Determine the (x, y) coordinate at the center of the cell enclosing the given text.  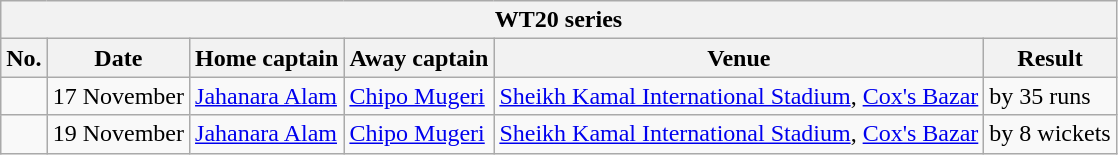
WT20 series (558, 20)
by 35 runs (1050, 96)
Away captain (419, 58)
Date (118, 58)
19 November (118, 134)
Result (1050, 58)
Home captain (267, 58)
No. (24, 58)
Venue (739, 58)
17 November (118, 96)
by 8 wickets (1050, 134)
